For the text-containing cell, return its midpoint in (x, y) coordinate format. 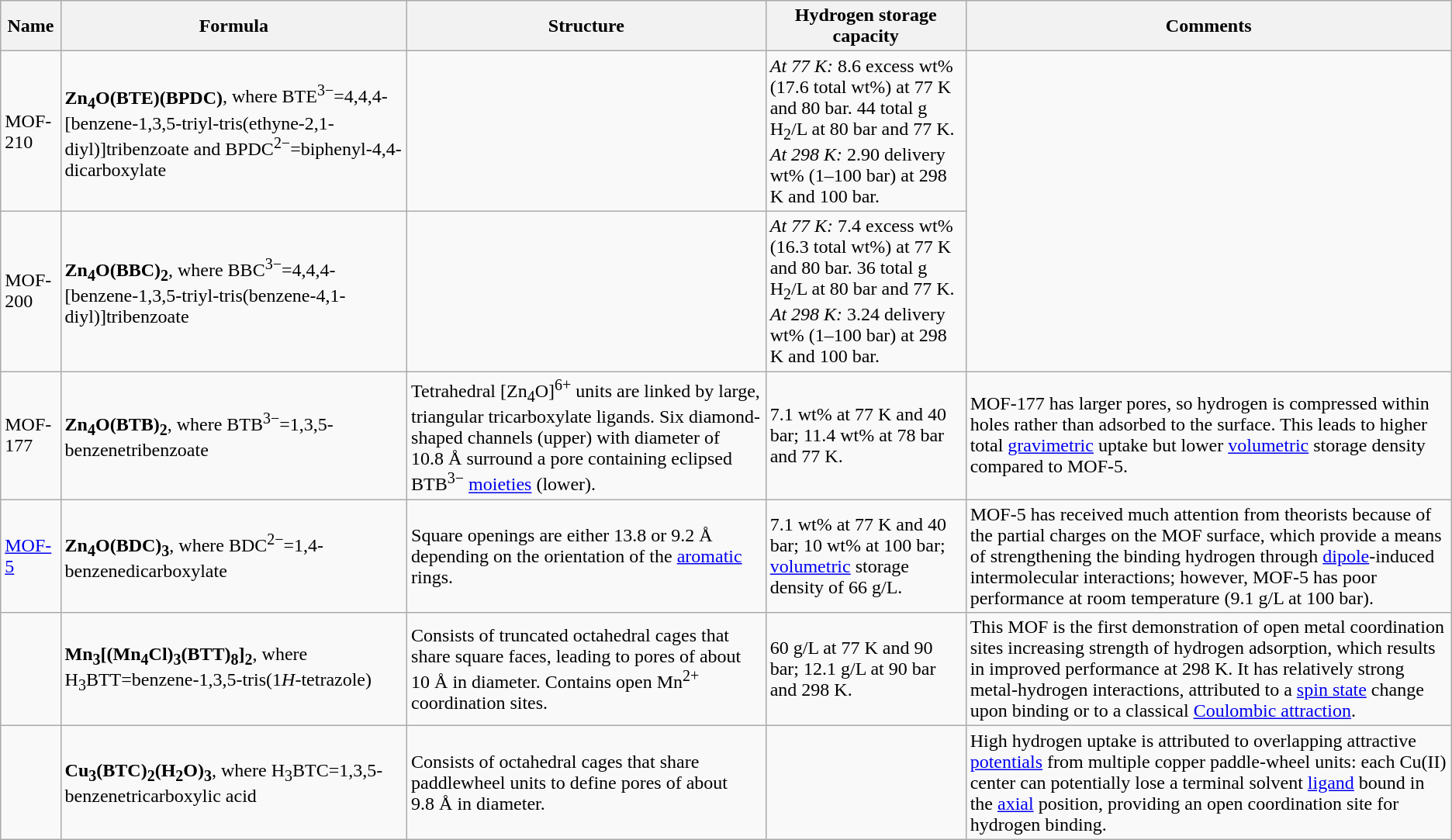
MOF-200 (31, 291)
Square openings are either 13.8 or 9.2 Å depending on the orientation of the aromatic rings. (586, 556)
Structure (586, 26)
Zn4O(BTE)(BPDC), where BTE3−=4,4,4-[benzene-1,3,5-triyl-tris(ethyne-2,1-diyl)]tribenzoate and BPDC2−=biphenyl-4,4-dicarboxylate (234, 131)
Mn3[(Mn4Cl)3(BTT)8]2, where H3BTT=benzene-1,3,5-tris(1H-tetrazole) (234, 669)
Comments (1208, 26)
MOF-177 (31, 434)
60 g/L at 77 K and 90 bar; 12.1 g/L at 90 bar and 298 K. (866, 669)
Name (31, 26)
Consists of octahedral cages that share paddlewheel units to define pores of about 9.8 Å in diameter. (586, 783)
Zn4O(BBC)2, where BBC3−=4,4,4-[benzene-1,3,5-triyl-tris(benzene-4,1-diyl)]tribenzoate (234, 291)
7.1 wt% at 77 K and 40 bar; 10 wt% at 100 bar; volumetric storage density of 66 g/L. (866, 556)
MOF-5 (31, 556)
Formula (234, 26)
Cu3(BTC)2(H2O)3, where H3BTC=1,3,5-benzenetricarboxylic acid (234, 783)
Zn4O(BDC)3, where BDC2−=1,4-benzenedicarboxylate (234, 556)
Hydrogen storage capacity (866, 26)
Consists of truncated octahedral cages that share square faces, leading to pores of about 10 Å in diameter. Contains open Mn2+ coordination sites. (586, 669)
Zn4O(BTB)2, where BTB3−=1,3,5-benzenetribenzoate (234, 434)
MOF-210 (31, 131)
7.1 wt% at 77 K and 40 bar; 11.4 wt% at 78 bar and 77 K. (866, 434)
